For the text-containing cell, return its midpoint in [X, Y] coordinate format. 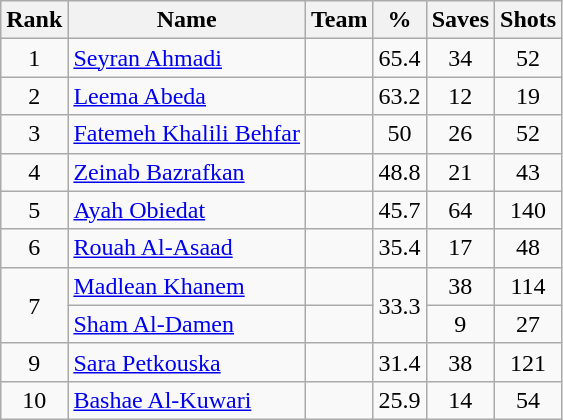
17 [460, 248]
54 [528, 400]
34 [460, 58]
45.7 [400, 210]
1 [34, 58]
% [400, 20]
Madlean Khanem [187, 286]
Name [187, 20]
Zeinab Bazrafkan [187, 172]
Rouah Al-Asaad [187, 248]
Fatemeh Khalili Behfar [187, 134]
48.8 [400, 172]
50 [400, 134]
25.9 [400, 400]
Seyran Ahmadi [187, 58]
114 [528, 286]
6 [34, 248]
140 [528, 210]
21 [460, 172]
43 [528, 172]
19 [528, 96]
Sham Al-Damen [187, 324]
Sara Petkouska [187, 362]
5 [34, 210]
10 [34, 400]
31.4 [400, 362]
27 [528, 324]
Leema Abeda [187, 96]
Bashae Al-Kuwari [187, 400]
4 [34, 172]
121 [528, 362]
Saves [460, 20]
35.4 [400, 248]
Ayah Obiedat [187, 210]
3 [34, 134]
Shots [528, 20]
63.2 [400, 96]
26 [460, 134]
Rank [34, 20]
14 [460, 400]
64 [460, 210]
48 [528, 248]
7 [34, 305]
33.3 [400, 305]
2 [34, 96]
12 [460, 96]
65.4 [400, 58]
Team [340, 20]
